Find where the given text appears and provide that cell's center as [X, Y] coordinate. 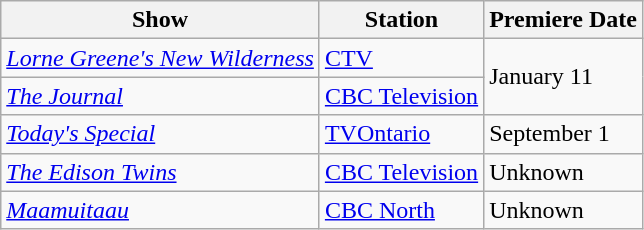
Lorne Greene's New Wilderness [160, 58]
TVOntario [401, 134]
Maamuitaau [160, 210]
The Journal [160, 96]
Show [160, 20]
Premiere Date [564, 20]
January 11 [564, 77]
CTV [401, 58]
Station [401, 20]
The Edison Twins [160, 172]
CBC North [401, 210]
September 1 [564, 134]
Today's Special [160, 134]
